Detect which cell encompasses the target text, then output its [X, Y] center coordinate. 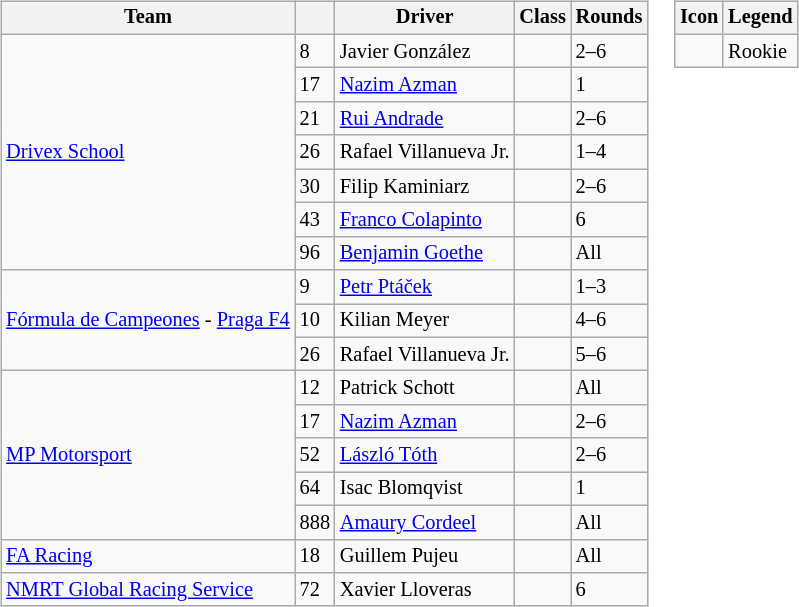
Franco Colapinto [425, 220]
László Tóth [425, 455]
Icon [699, 18]
10 [315, 321]
Filip Kaminiarz [425, 186]
64 [315, 489]
5–6 [610, 354]
Team [148, 18]
Rui Andrade [425, 119]
1–4 [610, 152]
Xavier Lloveras [425, 590]
Rounds [610, 18]
9 [315, 287]
21 [315, 119]
30 [315, 186]
52 [315, 455]
Guillem Pujeu [425, 556]
72 [315, 590]
Rookie [760, 51]
Patrick Schott [425, 388]
8 [315, 51]
4–6 [610, 321]
96 [315, 253]
12 [315, 388]
NMRT Global Racing Service [148, 590]
1–3 [610, 287]
43 [315, 220]
Fórmula de Campeones - Praga F4 [148, 320]
Drivex School [148, 152]
Javier González [425, 51]
Petr Ptáček [425, 287]
Driver [425, 18]
888 [315, 522]
Class [543, 18]
MP Motorsport [148, 455]
FA Racing [148, 556]
Benjamin Goethe [425, 253]
18 [315, 556]
Isac Blomqvist [425, 489]
Legend [760, 18]
Kilian Meyer [425, 321]
Amaury Cordeel [425, 522]
